Scan for the cell matching the given text and deliver its [x, y] coordinate at center. 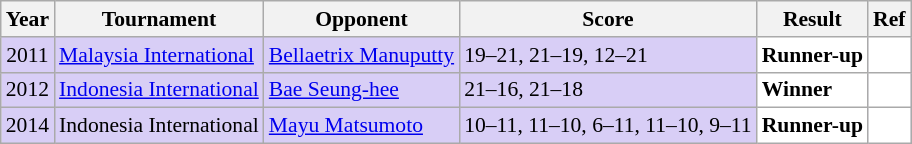
2011 [28, 55]
Winner [812, 90]
Opponent [362, 19]
Bellaetrix Manuputty [362, 55]
Bae Seung-hee [362, 90]
Ref [889, 19]
10–11, 11–10, 6–11, 11–10, 9–11 [608, 126]
19–21, 21–19, 12–21 [608, 55]
Year [28, 19]
2014 [28, 126]
21–16, 21–18 [608, 90]
Result [812, 19]
Tournament [159, 19]
Mayu Matsumoto [362, 126]
Malaysia International [159, 55]
2012 [28, 90]
Score [608, 19]
